Extract the (X, Y) coordinate from the center of the cell holding the provided text.  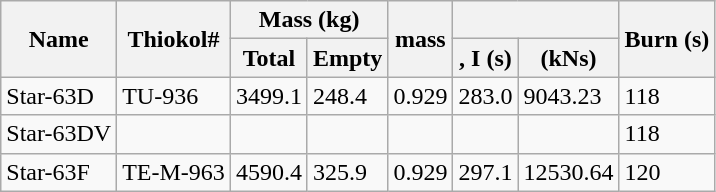
, I (s) (486, 58)
Star-63DV (59, 134)
248.4 (347, 96)
TU-936 (174, 96)
Star-63F (59, 172)
3499.1 (268, 96)
(kNs) (568, 58)
Total (268, 58)
283.0 (486, 96)
Thiokol# (174, 39)
Burn (s) (667, 39)
4590.4 (268, 172)
Star-63D (59, 96)
Empty (347, 58)
120 (667, 172)
TE-M-963 (174, 172)
12530.64 (568, 172)
Mass (kg) (308, 20)
325.9 (347, 172)
297.1 (486, 172)
mass (420, 39)
Name (59, 39)
9043.23 (568, 96)
